Pinpoint the cell where the given text exists, returning its (x, y) midpoint coordinate. 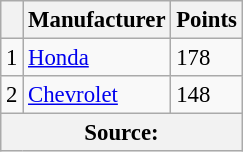
1 (12, 58)
Points (206, 20)
Source: (122, 133)
Chevrolet (97, 95)
2 (12, 95)
178 (206, 58)
Manufacturer (97, 20)
148 (206, 95)
Honda (97, 58)
